Determine the [x, y] coordinate at the center of the cell enclosing the given text.  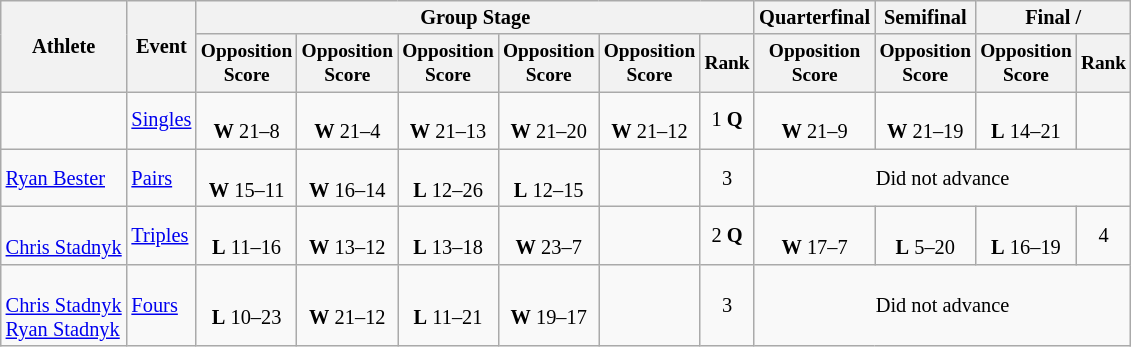
2 Q [727, 236]
W 23–7 [548, 236]
Chris Stadnyk [64, 236]
L 11–21 [448, 305]
W 17–7 [814, 236]
Triples [162, 236]
W 13–12 [348, 236]
Ryan Bester [64, 178]
L 14–21 [1026, 120]
L 5–20 [926, 236]
Pairs [162, 178]
L 13–18 [448, 236]
Athlete [64, 46]
W 16–14 [348, 178]
4 [1103, 236]
1 Q [727, 120]
Singles [162, 120]
Group Stage [475, 17]
Semifinal [926, 17]
W 21–9 [814, 120]
Final / [1054, 17]
L 12–15 [548, 178]
L 12–26 [448, 178]
L 11–16 [246, 236]
W 21–20 [548, 120]
W 19–17 [548, 305]
W 21–19 [926, 120]
W 21–13 [448, 120]
W 21–4 [348, 120]
W 21–8 [246, 120]
L 16–19 [1026, 236]
L 10–23 [246, 305]
Event [162, 46]
Chris StadnykRyan Stadnyk [64, 305]
Quarterfinal [814, 17]
W 15–11 [246, 178]
Fours [162, 305]
